Provide the (X, Y) coordinate of the cell's center where the given text is located.  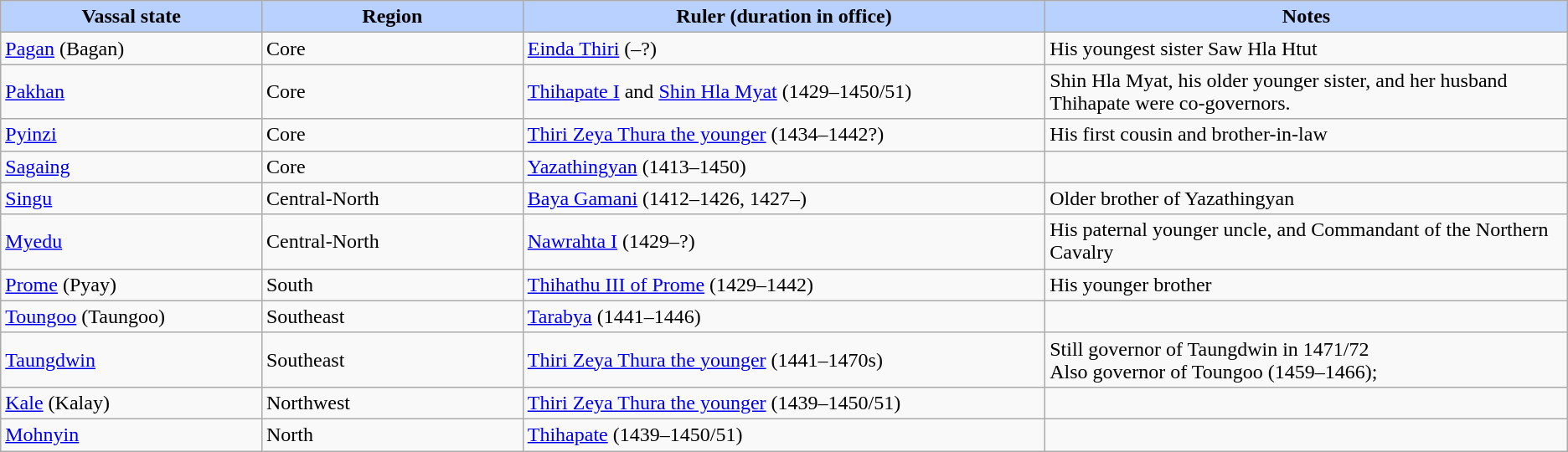
Thihapate (1439–1450/51) (784, 434)
His younger brother (1307, 285)
Thiri Zeya Thura the younger (1439–1450/51) (784, 403)
Taungdwin (132, 360)
Ruler (duration in office) (784, 17)
Pakhan (132, 92)
Region (392, 17)
Thiri Zeya Thura the younger (1441–1470s) (784, 360)
Mohnyin (132, 434)
Pagan (Bagan) (132, 49)
Notes (1307, 17)
Thiri Zeya Thura the younger (1434–1442?) (784, 135)
Older brother of Yazathingyan (1307, 198)
Shin Hla Myat, his older younger sister, and her husband Thihapate were co-governors. (1307, 92)
His youngest sister Saw Hla Htut (1307, 49)
Northwest (392, 403)
His first cousin and brother-in-law (1307, 135)
Vassal state (132, 17)
Kale (Kalay) (132, 403)
Baya Gamani (1412–1426, 1427–) (784, 198)
North (392, 434)
Still governor of Taungdwin in 1471/72 Also governor of Toungoo (1459–1466); (1307, 360)
Nawrahta I (1429–?) (784, 241)
Singu (132, 198)
Tarabya (1441–1446) (784, 316)
Einda Thiri (–?) (784, 49)
South (392, 285)
Thihapate I and Shin Hla Myat (1429–1450/51) (784, 92)
Toungoo (Taungoo) (132, 316)
Sagaing (132, 167)
Pyinzi (132, 135)
Yazathingyan (1413–1450) (784, 167)
Prome (Pyay) (132, 285)
His paternal younger uncle, and Commandant of the Northern Cavalry (1307, 241)
Thihathu III of Prome (1429–1442) (784, 285)
Myedu (132, 241)
